Identify which cell holds the provided text, then report its [X, Y] central coordinate. 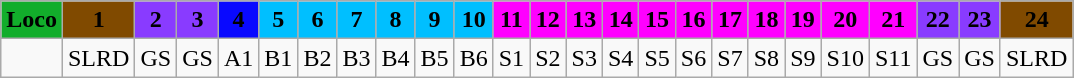
2 [156, 20]
9 [434, 20]
S3 [584, 58]
S10 [845, 58]
8 [396, 20]
B2 [318, 58]
S11 [893, 58]
S1 [511, 58]
16 [693, 20]
20 [845, 20]
11 [511, 20]
22 [938, 20]
S5 [657, 58]
14 [620, 20]
21 [893, 20]
15 [657, 20]
12 [548, 20]
18 [766, 20]
S8 [766, 58]
6 [318, 20]
7 [356, 20]
24 [1036, 20]
A1 [238, 58]
23 [980, 20]
B1 [278, 58]
4 [238, 20]
B6 [474, 58]
B4 [396, 58]
B3 [356, 58]
19 [803, 20]
5 [278, 20]
Loco [32, 20]
S4 [620, 58]
S2 [548, 58]
B5 [434, 58]
S6 [693, 58]
13 [584, 20]
3 [198, 20]
1 [98, 20]
S7 [730, 58]
10 [474, 20]
S9 [803, 58]
17 [730, 20]
